Return the (x, y) coordinate for the center point of the cell that contains the specified text.  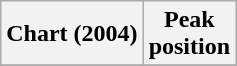
Peakposition (189, 34)
Chart (2004) (72, 34)
